Identify which cell holds the provided text, then report its [x, y] central coordinate. 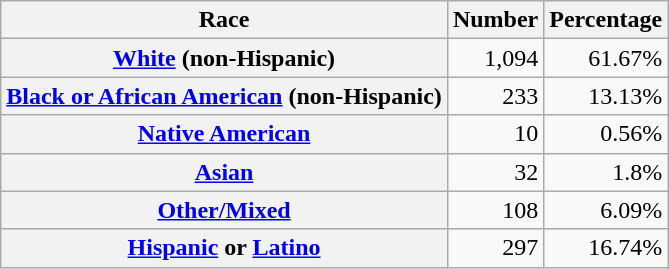
16.74% [606, 248]
Race [224, 20]
13.13% [606, 96]
61.67% [606, 58]
Number [495, 20]
Native American [224, 134]
1,094 [495, 58]
10 [495, 134]
Percentage [606, 20]
Black or African American (non-Hispanic) [224, 96]
Asian [224, 172]
Other/Mixed [224, 210]
White (non-Hispanic) [224, 58]
6.09% [606, 210]
0.56% [606, 134]
233 [495, 96]
1.8% [606, 172]
Hispanic or Latino [224, 248]
32 [495, 172]
297 [495, 248]
108 [495, 210]
